Search for the cell housing the specified text and yield its [x, y] center coordinate. 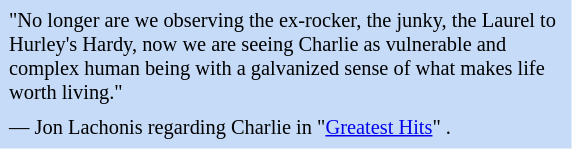
— Jon Lachonis regarding Charlie in "Greatest Hits" . [286, 128]
